Search for the cell housing the specified text and yield its (x, y) center coordinate. 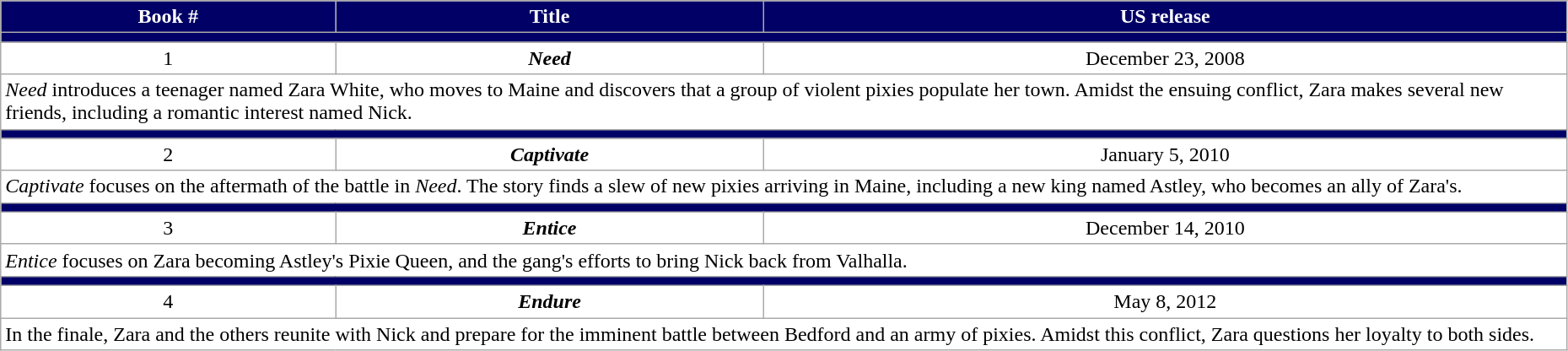
December 14, 2010 (1165, 228)
Book # (169, 17)
December 23, 2008 (1165, 58)
Endure (550, 301)
4 (169, 301)
Entice (550, 228)
Title (550, 17)
2 (169, 154)
Captivate (550, 154)
1 (169, 58)
January 5, 2010 (1165, 154)
3 (169, 228)
May 8, 2012 (1165, 301)
US release (1165, 17)
Entice focuses on Zara becoming Astley's Pixie Queen, and the gang's efforts to bring Nick back from Valhalla. (784, 260)
Need (550, 58)
